Pinpoint the cell where the given text exists, returning its (x, y) midpoint coordinate. 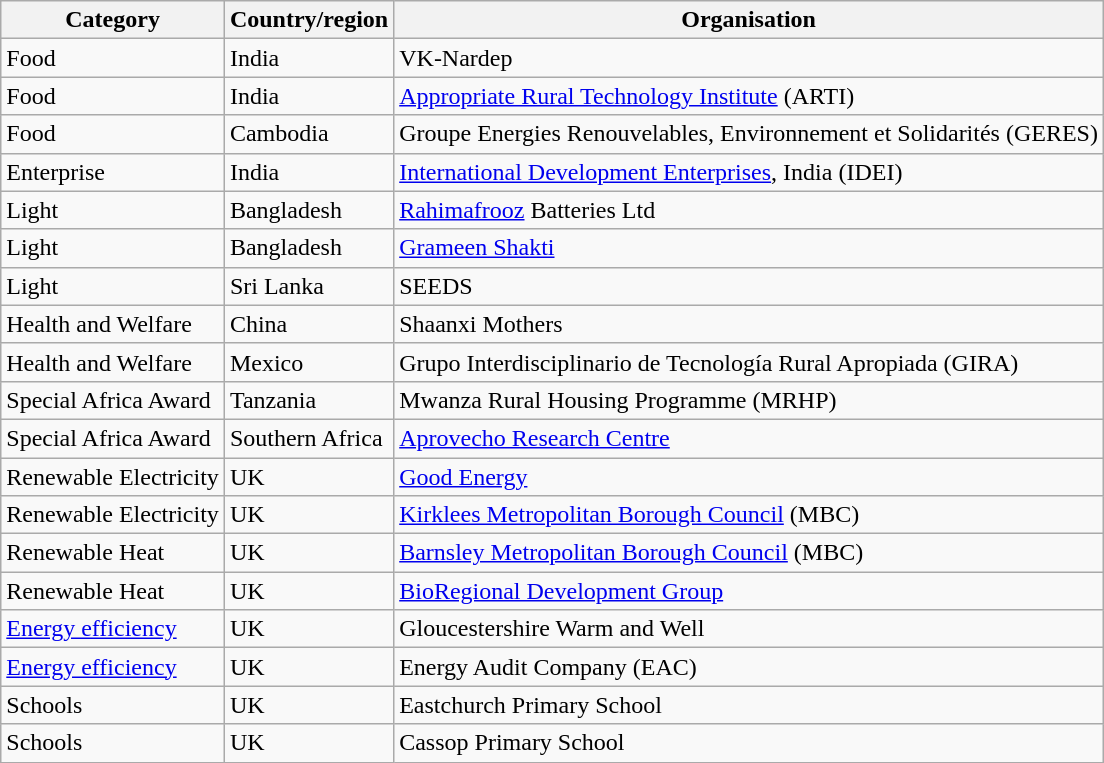
Tanzania (308, 400)
Barnsley Metropolitan Borough Council (MBC) (749, 553)
Gloucestershire Warm and Well (749, 629)
Grupo Interdisciplinario de Tecnología Rural Apropiada (GIRA) (749, 362)
VK-Nardep (749, 58)
Energy Audit Company (EAC) (749, 667)
Aprovecho Research Centre (749, 438)
Good Energy (749, 477)
Rahimafrooz Batteries Ltd (749, 210)
Category (113, 20)
Grameen Shakti (749, 248)
Mexico (308, 362)
China (308, 324)
Kirklees Metropolitan Borough Council (MBC) (749, 515)
Enterprise (113, 172)
Organisation (749, 20)
SEEDS (749, 286)
Cambodia (308, 134)
Cassop Primary School (749, 743)
Eastchurch Primary School (749, 705)
Mwanza Rural Housing Programme (MRHP) (749, 400)
BioRegional Development Group (749, 591)
Groupe Energies Renouvelables, Environnement et Solidarités (GERES) (749, 134)
Country/region (308, 20)
Southern Africa (308, 438)
Appropriate Rural Technology Institute (ARTI) (749, 96)
International Development Enterprises, India (IDEI) (749, 172)
Sri Lanka (308, 286)
Shaanxi Mothers (749, 324)
